From the cell containing the given text, extract its center point as (X, Y) coordinate. 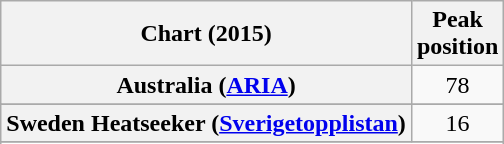
Sweden Heatseeker (Sverigetopplistan) (206, 123)
Australia (ARIA) (206, 85)
78 (457, 85)
Chart (2015) (206, 34)
Peakposition (457, 34)
16 (457, 123)
